Pinpoint the cell where the given text exists, returning its [x, y] midpoint coordinate. 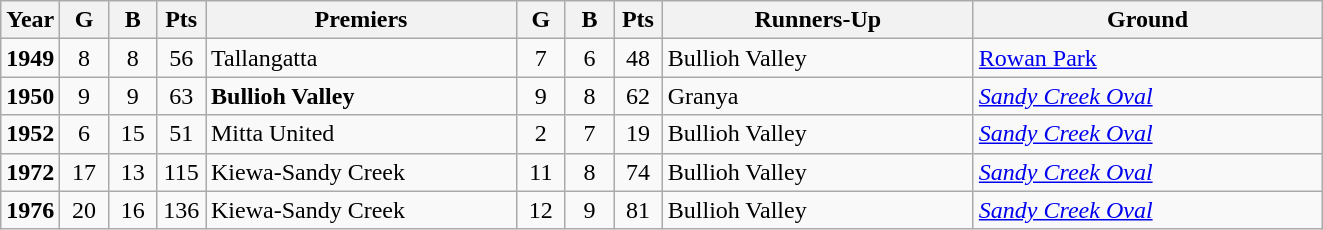
1949 [30, 58]
Rowan Park [1148, 58]
17 [84, 172]
12 [542, 210]
13 [132, 172]
1976 [30, 210]
16 [132, 210]
1952 [30, 134]
11 [542, 172]
Granya [818, 96]
1950 [30, 96]
Mitta United [362, 134]
Ground [1148, 20]
Premiers [362, 20]
Tallangatta [362, 58]
62 [638, 96]
48 [638, 58]
2 [542, 134]
63 [182, 96]
74 [638, 172]
15 [132, 134]
1972 [30, 172]
Runners-Up [818, 20]
115 [182, 172]
19 [638, 134]
20 [84, 210]
56 [182, 58]
81 [638, 210]
Year [30, 20]
136 [182, 210]
51 [182, 134]
